From the cell containing the given text, extract its center point as (x, y) coordinate. 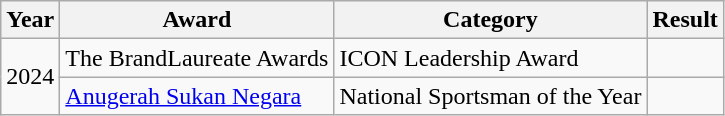
2024 (30, 77)
The BrandLaureate Awards (197, 58)
Anugerah Sukan Negara (197, 96)
Year (30, 20)
Result (685, 20)
ICON Leadership Award (490, 58)
Category (490, 20)
National Sportsman of the Year (490, 96)
Award (197, 20)
